Detect which cell encompasses the target text, then output its (X, Y) center coordinate. 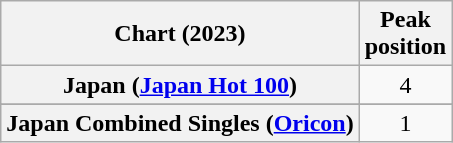
Japan Combined Singles (Oricon) (180, 123)
Japan (Japan Hot 100) (180, 85)
4 (405, 85)
Peakposition (405, 34)
Chart (2023) (180, 34)
1 (405, 123)
